Identify which cell holds the provided text, then report its [x, y] central coordinate. 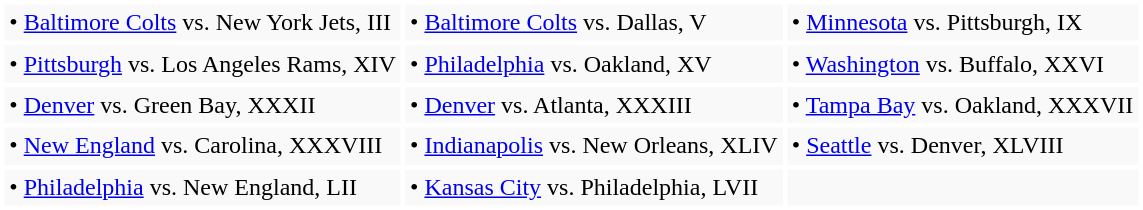
• Washington vs. Buffalo, XXVI [963, 64]
• Philadelphia vs. New England, LII [202, 186]
• Pittsburgh vs. Los Angeles Rams, XIV [202, 64]
• Kansas City vs. Philadelphia, LVII [594, 186]
• Baltimore Colts vs. New York Jets, III [202, 22]
• Denver vs. Atlanta, XXXIII [594, 104]
• Tampa Bay vs. Oakland, XXXVII [963, 104]
• Baltimore Colts vs. Dallas, V [594, 22]
• Philadelphia vs. Oakland, XV [594, 64]
• Minnesota vs. Pittsburgh, IX [963, 22]
• Denver vs. Green Bay, XXXII [202, 104]
• Indianapolis vs. New Orleans, XLIV [594, 146]
• New England vs. Carolina, XXXVIII [202, 146]
• Seattle vs. Denver, XLVIII [963, 146]
